Determine the (X, Y) coordinate at the center of the cell enclosing the given text.  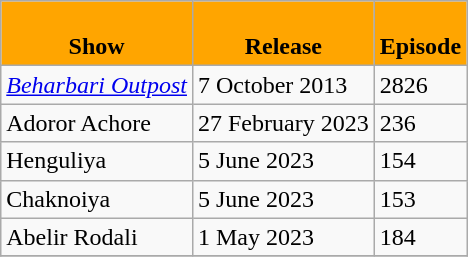
7 October 2013 (283, 85)
Abelir Rodali (97, 237)
27 February 2023 (283, 123)
154 (420, 161)
236 (420, 123)
Show (97, 34)
Adoror Achore (97, 123)
Beharbari Outpost (97, 85)
184 (420, 237)
Episode (420, 34)
Release (283, 34)
153 (420, 199)
2826 (420, 85)
Chaknoiya (97, 199)
Henguliya (97, 161)
1 May 2023 (283, 237)
